Find where the given text appears and provide that cell's center as [X, Y] coordinate. 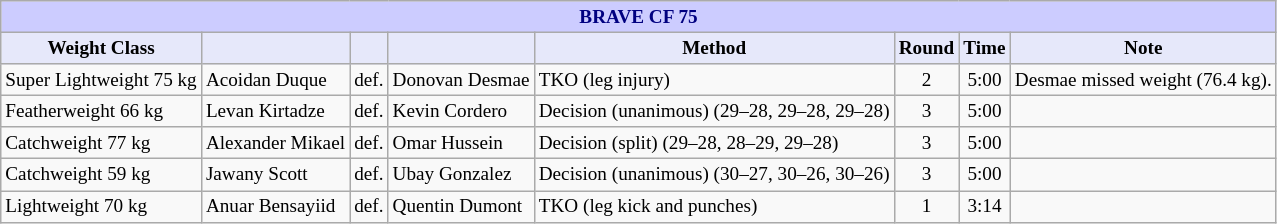
Super Lightweight 75 kg [102, 80]
Method [714, 48]
TKO (leg kick and punches) [714, 206]
1 [926, 206]
Ubay Gonzalez [461, 175]
3:14 [984, 206]
Decision (unanimous) (30–27, 30–26, 30–26) [714, 175]
2 [926, 80]
Round [926, 48]
Featherweight 66 kg [102, 111]
Quentin Dumont [461, 206]
Jawany Scott [275, 175]
Catchweight 77 kg [102, 143]
Catchweight 59 kg [102, 175]
Anuar Bensayiid [275, 206]
Levan Kirtadze [275, 111]
Note [1143, 48]
Donovan Desmae [461, 80]
Kevin Cordero [461, 111]
Alexander Mikael [275, 143]
Time [984, 48]
Acoidan Duque [275, 80]
BRAVE CF 75 [639, 17]
TKO (leg injury) [714, 80]
Decision (split) (29–28, 28–29, 29–28) [714, 143]
Omar Hussein [461, 143]
Desmae missed weight (76.4 kg). [1143, 80]
Decision (unanimous) (29–28, 29–28, 29–28) [714, 111]
Lightweight 70 kg [102, 206]
Weight Class [102, 48]
